Locate the cell with the specified text and output its [x, y] center coordinate. 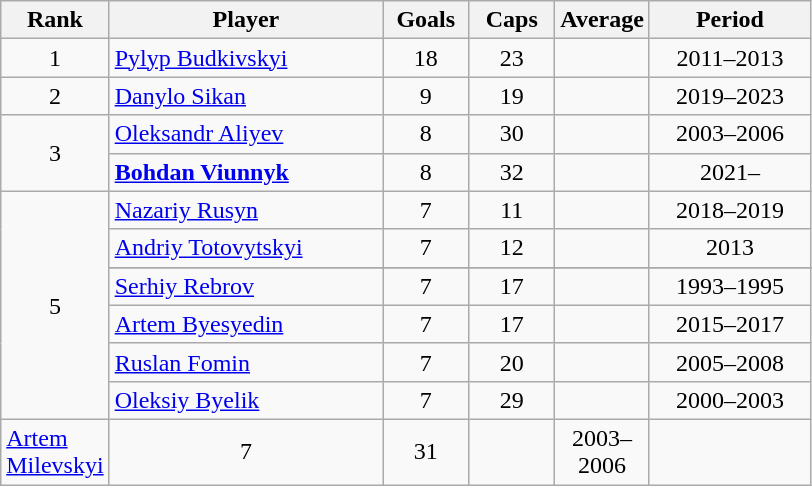
2019–2023 [730, 96]
1 [55, 58]
20 [512, 362]
2015–2017 [730, 324]
Oleksiy Byelik [246, 400]
Player [246, 20]
Serhiy Rebrov [246, 286]
Artem Byesyedin [246, 324]
2005–2008 [730, 362]
Artem Milevskyi [55, 452]
2000–2003 [730, 400]
2018–2019 [730, 210]
Bohdan Viunnyk [246, 172]
Goals [426, 20]
Period [730, 20]
2011–2013 [730, 58]
Rank [55, 20]
9 [426, 96]
18 [426, 58]
Caps [512, 20]
Nazariy Rusyn [246, 210]
3 [55, 153]
23 [512, 58]
Ruslan Fomin [246, 362]
32 [512, 172]
Average [602, 20]
Oleksandr Aliyev [246, 134]
Danylo Sikan [246, 96]
1993–1995 [730, 286]
5 [55, 305]
Pylyp Budkivskyi [246, 58]
12 [512, 248]
29 [512, 400]
19 [512, 96]
2013 [730, 248]
2 [55, 96]
Andriy Totovytskyi [246, 248]
11 [512, 210]
31 [426, 452]
2021– [730, 172]
30 [512, 134]
